Locate the cell with the specified text and output its [X, Y] center coordinate. 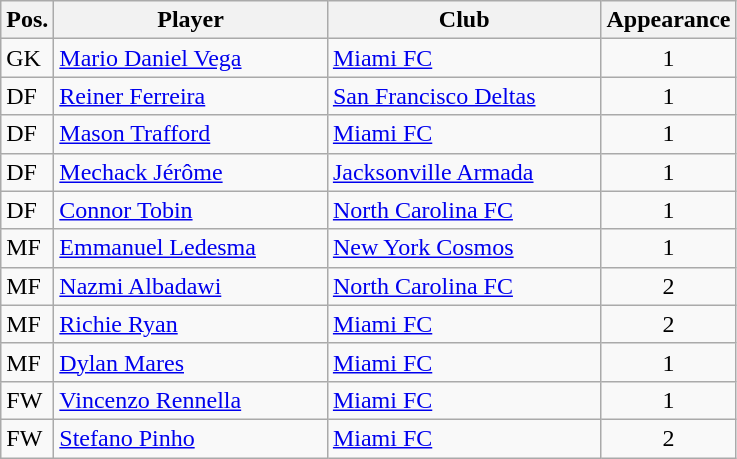
Player [191, 20]
Pos. [28, 20]
Mason Trafford [191, 134]
New York Cosmos [464, 248]
Vincenzo Rennella [191, 400]
Dylan Mares [191, 362]
Mechack Jérôme [191, 172]
San Francisco Deltas [464, 96]
Richie Ryan [191, 324]
GK [28, 58]
Emmanuel Ledesma [191, 248]
Club [464, 20]
Stefano Pinho [191, 438]
Mario Daniel Vega [191, 58]
Jacksonville Armada [464, 172]
Connor Tobin [191, 210]
Nazmi Albadawi [191, 286]
Appearance [668, 20]
Reiner Ferreira [191, 96]
